Provide the (x, y) coordinate of the cell's center where the given text is located.  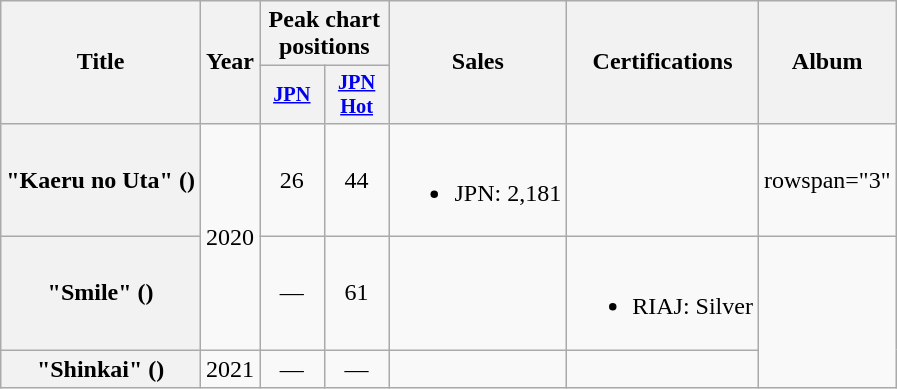
Peak chartpositions (324, 34)
Year (230, 62)
2021 (230, 369)
"Shinkai" () (101, 369)
JPN (292, 95)
61 (356, 294)
"Kaeru no Uta" () (101, 180)
26 (292, 180)
rowspan="3" (827, 180)
JPNHot (356, 95)
44 (356, 180)
2020 (230, 236)
JPN: 2,181 (478, 180)
Title (101, 62)
"Smile" () (101, 294)
Certifications (663, 62)
Album (827, 62)
Sales (478, 62)
RIAJ: Silver (663, 294)
